Identify which cell holds the provided text, then report its (x, y) central coordinate. 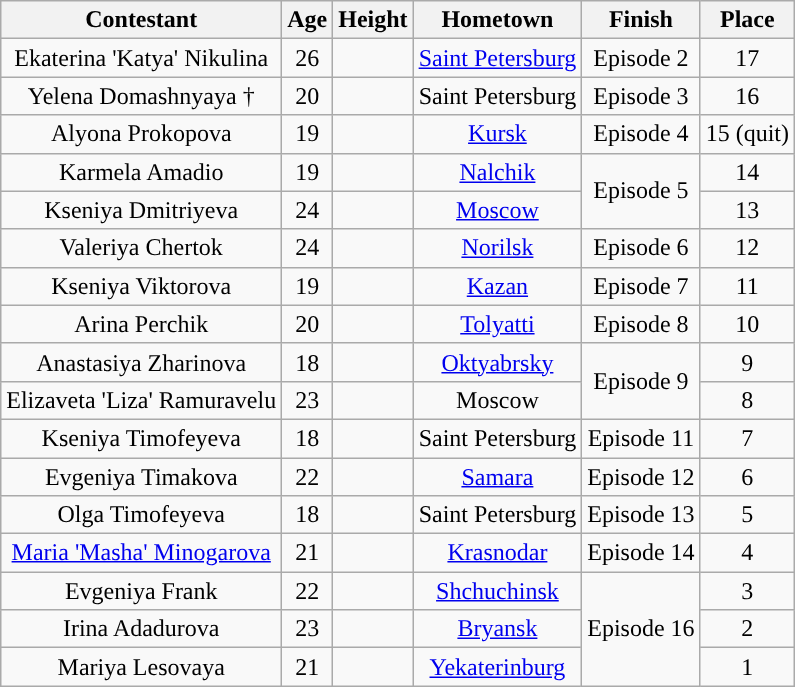
Kseniya Dmitriyeva (142, 210)
Valeriya Chertok (142, 248)
16 (747, 96)
Alyona Prokopova (142, 134)
Karmela Amadio (142, 172)
Norilsk (498, 248)
Tolyatti (498, 324)
26 (308, 58)
Bryansk (498, 629)
14 (747, 172)
Episode 11 (641, 438)
Episode 3 (641, 96)
6 (747, 477)
Age (308, 20)
8 (747, 400)
12 (747, 248)
11 (747, 286)
Episode 9 (641, 381)
Episode 12 (641, 477)
Place (747, 20)
Episode 7 (641, 286)
Episode 14 (641, 553)
Maria 'Masha' Minogarova (142, 553)
Yekaterinburg (498, 667)
Olga Timofeyeva (142, 515)
1 (747, 667)
Anastasiya Zharinova (142, 362)
Kursk (498, 134)
Mariya Lesovaya (142, 667)
7 (747, 438)
Kazan (498, 286)
Episode 5 (641, 191)
Kseniya Viktorova (142, 286)
3 (747, 591)
Height (373, 20)
4 (747, 553)
Episode 16 (641, 629)
Yelena Domashnyaya † (142, 96)
2 (747, 629)
Shchuchinsk (498, 591)
Krasnodar (498, 553)
5 (747, 515)
17 (747, 58)
Evgeniya Frank (142, 591)
Elizaveta 'Liza' Ramuravelu (142, 400)
Arina Perchik (142, 324)
Episode 13 (641, 515)
Episode 6 (641, 248)
Finish (641, 20)
13 (747, 210)
Episode 4 (641, 134)
15 (quit) (747, 134)
10 (747, 324)
Oktyabrsky (498, 362)
Nalchik (498, 172)
Hometown (498, 20)
Ekaterina 'Katya' Nikulina (142, 58)
Irina Adadurova (142, 629)
9 (747, 362)
Contestant (142, 20)
Evgeniya Timakova (142, 477)
Episode 8 (641, 324)
Kseniya Timofeyeva (142, 438)
Episode 2 (641, 58)
Samara (498, 477)
